Pinpoint the cell where the given text exists, returning its (x, y) midpoint coordinate. 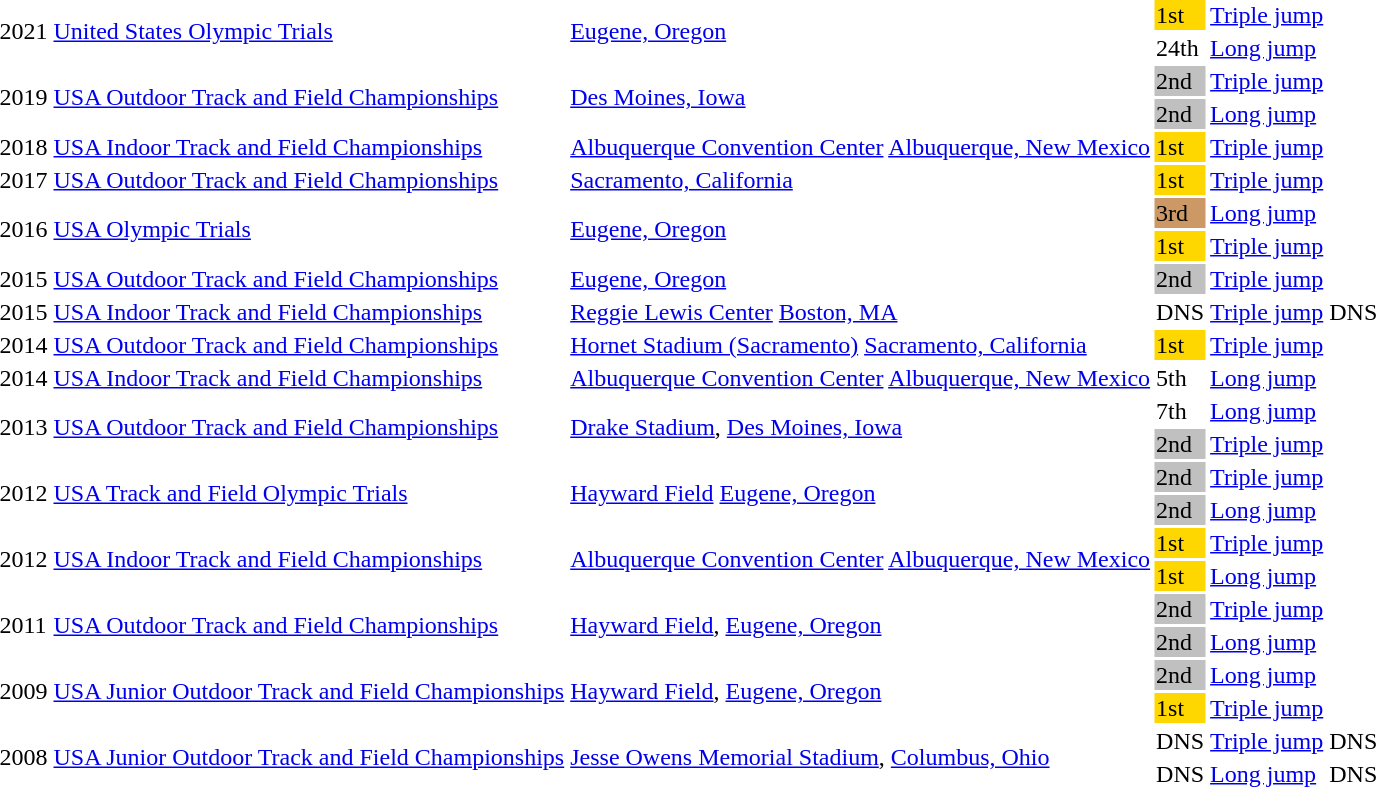
Sacramento, California (860, 180)
USA Track and Field Olympic Trials (309, 494)
3rd (1180, 213)
Drake Stadium, Des Moines, Iowa (860, 428)
USA Junior Outdoor Track and Field Championships (309, 692)
7th (1180, 411)
Hornet Stadium (Sacramento) Sacramento, California (860, 345)
5th (1180, 378)
24th (1180, 48)
Hayward Field Eugene, Oregon (860, 494)
Reggie Lewis Center Boston, MA (860, 312)
Des Moines, Iowa (860, 98)
USA Olympic Trials (309, 230)
United States Olympic Trials (309, 32)
